Provide the [x, y] coordinate of the cell's center where the given text is located.  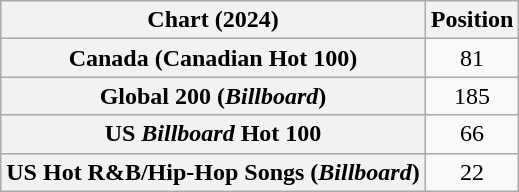
Canada (Canadian Hot 100) [213, 58]
22 [472, 172]
66 [472, 134]
US Hot R&B/Hip-Hop Songs (Billboard) [213, 172]
Position [472, 20]
Chart (2024) [213, 20]
185 [472, 96]
81 [472, 58]
US Billboard Hot 100 [213, 134]
Global 200 (Billboard) [213, 96]
